Capture the cell that displays the provided text and extract its (x, y) central coordinate. 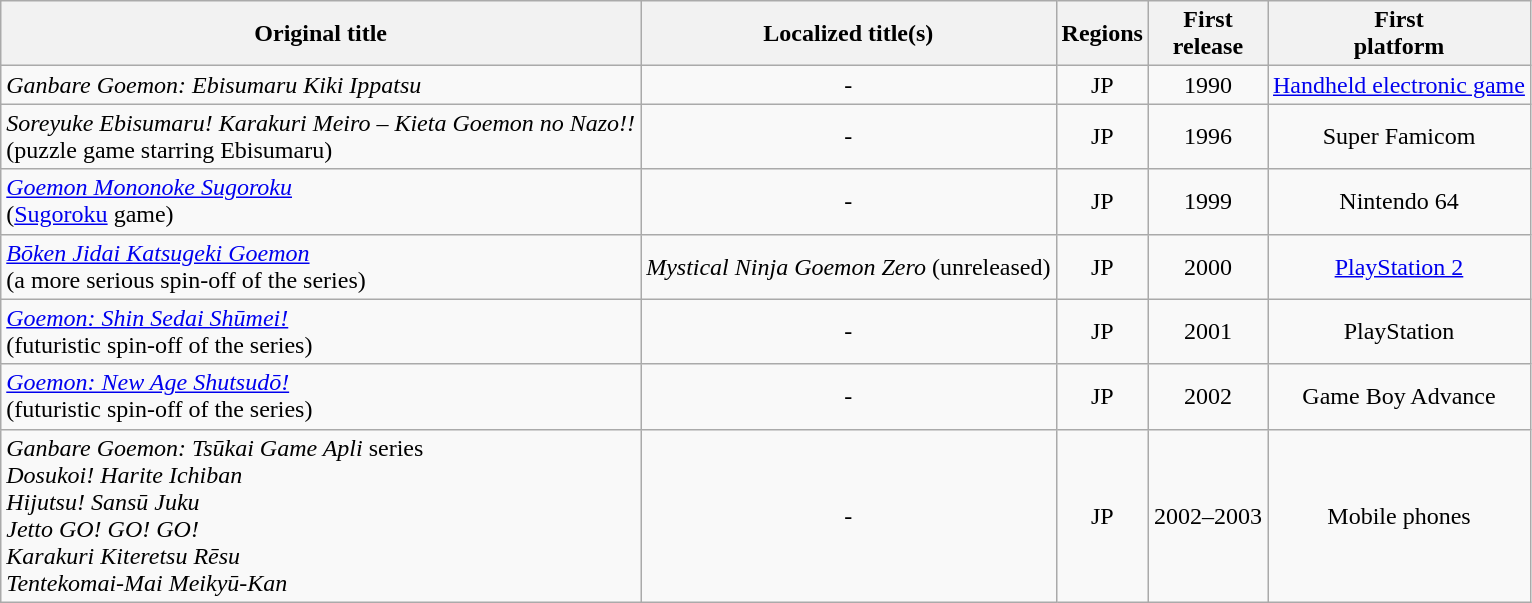
Mystical Ninja Goemon Zero (unreleased) (848, 266)
Goemon: New Age Shutsudō! (futuristic spin-off of the series) (321, 396)
Bōken Jidai Katsugeki Goemon (a more serious spin-off of the series) (321, 266)
2000 (1208, 266)
1996 (1208, 136)
Localized title(s) (848, 34)
Super Famicom (1400, 136)
PlayStation (1400, 332)
2002–2003 (1208, 516)
Mobile phones (1400, 516)
Original title (321, 34)
2001 (1208, 332)
1999 (1208, 202)
Game Boy Advance (1400, 396)
First platform (1400, 34)
1990 (1208, 85)
Handheld electronic game (1400, 85)
PlayStation 2 (1400, 266)
Soreyuke Ebisumaru! Karakuri Meiro – Kieta Goemon no Nazo!! (puzzle game starring Ebisumaru) (321, 136)
Goemon Mononoke Sugoroku (Sugoroku game) (321, 202)
Nintendo 64 (1400, 202)
Regions (1102, 34)
Goemon: Shin Sedai Shūmei! (futuristic spin-off of the series) (321, 332)
First release (1208, 34)
Ganbare Goemon: Ebisumaru Kiki Ippatsu (321, 85)
2002 (1208, 396)
